Return the [X, Y] coordinate for the center point of the cell that contains the specified text.  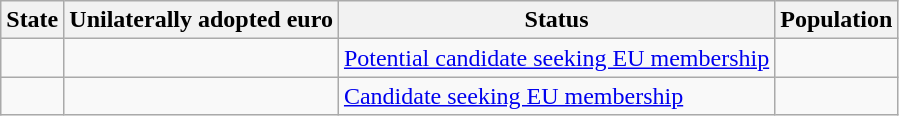
Potential candidate seeking EU membership [556, 58]
Population [836, 20]
Unilaterally adopted euro [202, 20]
Status [556, 20]
State [32, 20]
Candidate seeking EU membership [556, 96]
